Capture the cell that displays the provided text and extract its [X, Y] central coordinate. 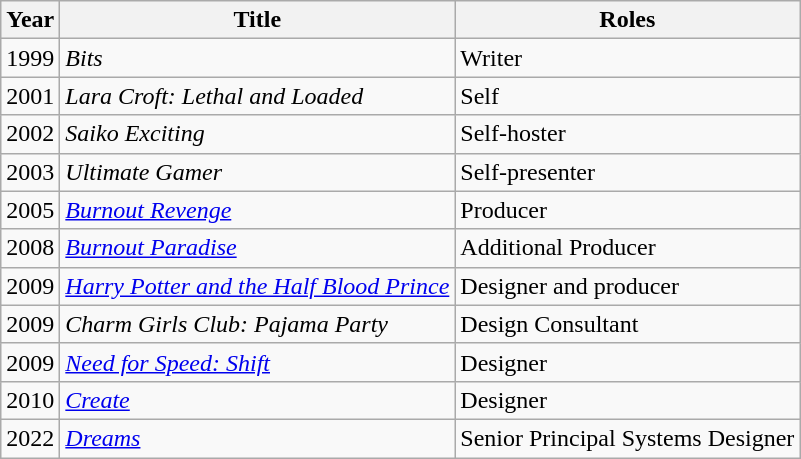
Producer [628, 210]
Saiko Exciting [258, 134]
2022 [30, 438]
Dreams [258, 438]
Create [258, 400]
2001 [30, 96]
2003 [30, 172]
2010 [30, 400]
Year [30, 20]
Writer [628, 58]
Designer and producer [628, 286]
Burnout Revenge [258, 210]
Design Consultant [628, 324]
Title [258, 20]
Bits [258, 58]
Harry Potter and the Half Blood Prince [258, 286]
Self [628, 96]
Roles [628, 20]
2005 [30, 210]
2008 [30, 248]
Additional Producer [628, 248]
2002 [30, 134]
Senior Principal Systems Designer [628, 438]
Ultimate Gamer [258, 172]
Charm Girls Club: Pajama Party [258, 324]
Self-presenter [628, 172]
Need for Speed: Shift [258, 362]
Self-hoster [628, 134]
Burnout Paradise [258, 248]
Lara Croft: Lethal and Loaded [258, 96]
1999 [30, 58]
